From the cell containing the given text, extract its center point as (X, Y) coordinate. 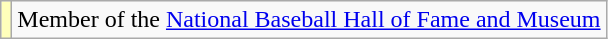
Member of the National Baseball Hall of Fame and Museum (309, 20)
